From the cell containing the given text, extract its center point as [x, y] coordinate. 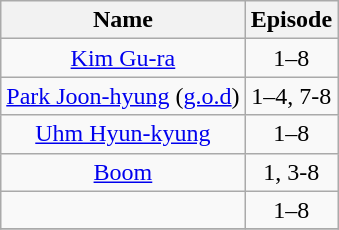
1–4, 7-8 [291, 96]
Boom [123, 172]
Name [123, 20]
Episode [291, 20]
1, 3-8 [291, 172]
Park Joon-hyung (g.o.d) [123, 96]
Uhm Hyun-kyung [123, 134]
Kim Gu-ra [123, 58]
